Capture the cell that displays the provided text and extract its [x, y] central coordinate. 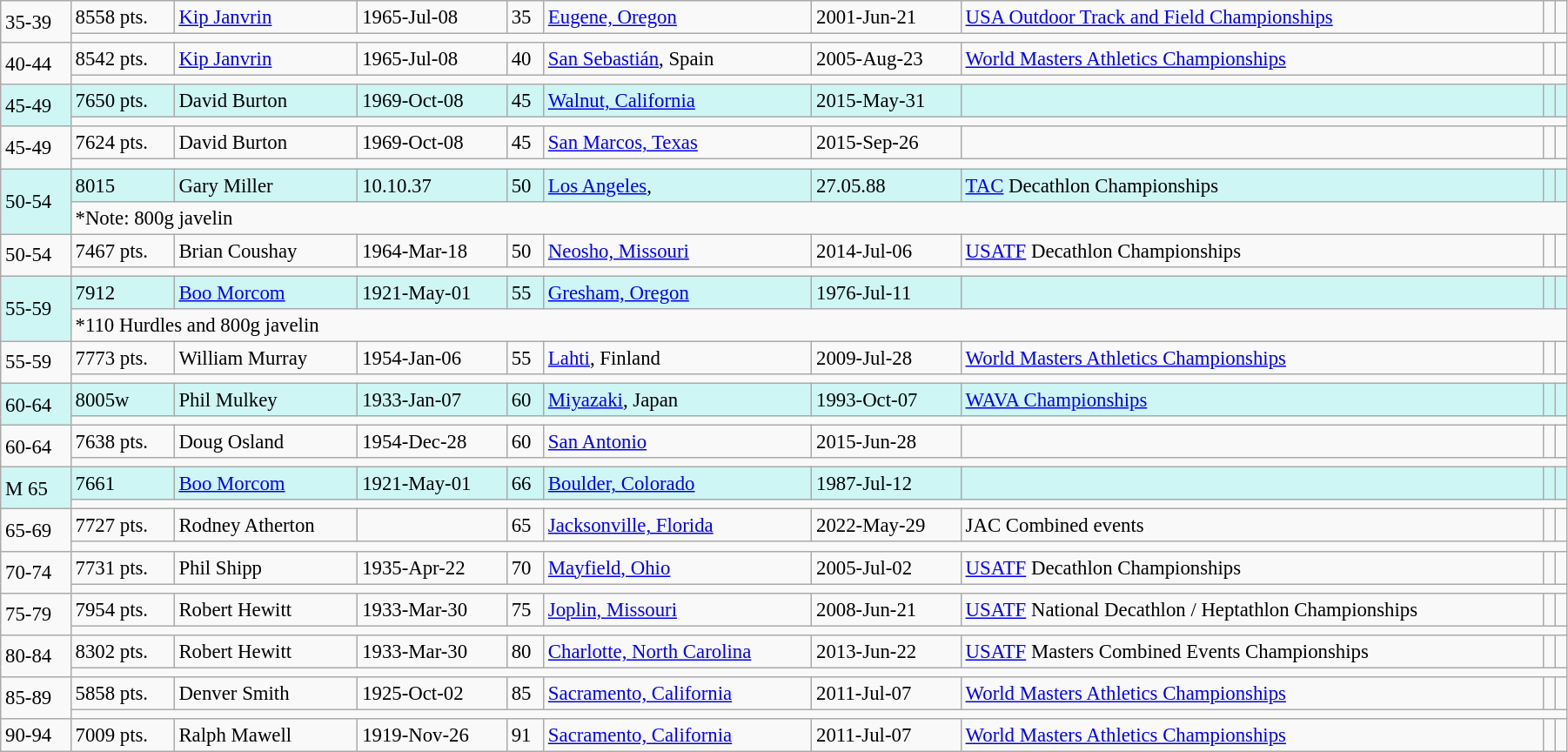
1935-Apr-22 [432, 567]
San Antonio [678, 442]
*Note: 800g javelin [818, 218]
1919-Nov-26 [432, 735]
7638 pts. [122, 442]
80-84 [36, 656]
Mayfield, Ohio [678, 567]
70 [525, 567]
8015 [122, 185]
7773 pts. [122, 358]
2015-May-31 [887, 101]
7650 pts. [122, 101]
75 [525, 609]
75-79 [36, 614]
8302 pts. [122, 652]
JAC Combined events [1251, 526]
Denver Smith [266, 694]
5858 pts. [122, 694]
1976-Jul-11 [887, 292]
2013-Jun-22 [887, 652]
Los Angeles, [678, 185]
8558 pts. [122, 17]
Neosho, Missouri [678, 251]
USATF National Decathlon / Heptathlon Championships [1251, 609]
2015-Jun-28 [887, 442]
85-89 [36, 698]
1954-Dec-28 [432, 442]
Miyazaki, Japan [678, 399]
90-94 [36, 735]
40 [525, 59]
35 [525, 17]
7912 [122, 292]
7731 pts. [122, 567]
San Marcos, Texas [678, 144]
Jacksonville, Florida [678, 526]
TAC Decathlon Championships [1251, 185]
10.10.37 [432, 185]
85 [525, 694]
66 [525, 484]
San Sebastián, Spain [678, 59]
1993-Oct-07 [887, 399]
35-39 [36, 22]
1925-Oct-02 [432, 694]
*110 Hurdles and 800g javelin [818, 326]
2014-Jul-06 [887, 251]
USA Outdoor Track and Field Championships [1251, 17]
Doug Osland [266, 442]
1954-Jan-06 [432, 358]
65-69 [36, 530]
Rodney Atherton [266, 526]
Charlotte, North Carolina [678, 652]
80 [525, 652]
7624 pts. [122, 144]
Phil Mulkey [266, 399]
70-74 [36, 572]
WAVA Championships [1251, 399]
2015-Sep-26 [887, 144]
Ralph Mawell [266, 735]
7661 [122, 484]
40-44 [36, 64]
1964-Mar-18 [432, 251]
7009 pts. [122, 735]
Walnut, California [678, 101]
Phil Shipp [266, 567]
7954 pts. [122, 609]
1987-Jul-12 [887, 484]
8542 pts. [122, 59]
7467 pts. [122, 251]
M 65 [36, 488]
Gresham, Oregon [678, 292]
Eugene, Oregon [678, 17]
USATF Masters Combined Events Championships [1251, 652]
Joplin, Missouri [678, 609]
1933-Jan-07 [432, 399]
2008-Jun-21 [887, 609]
2022-May-29 [887, 526]
65 [525, 526]
2005-Aug-23 [887, 59]
Brian Coushay [266, 251]
2001-Jun-21 [887, 17]
8005w [122, 399]
27.05.88 [887, 185]
2005-Jul-02 [887, 567]
Gary Miller [266, 185]
Lahti, Finland [678, 358]
2009-Jul-28 [887, 358]
William Murray [266, 358]
7727 pts. [122, 526]
Boulder, Colorado [678, 484]
91 [525, 735]
